Scan for the cell matching the given text and deliver its (x, y) coordinate at center. 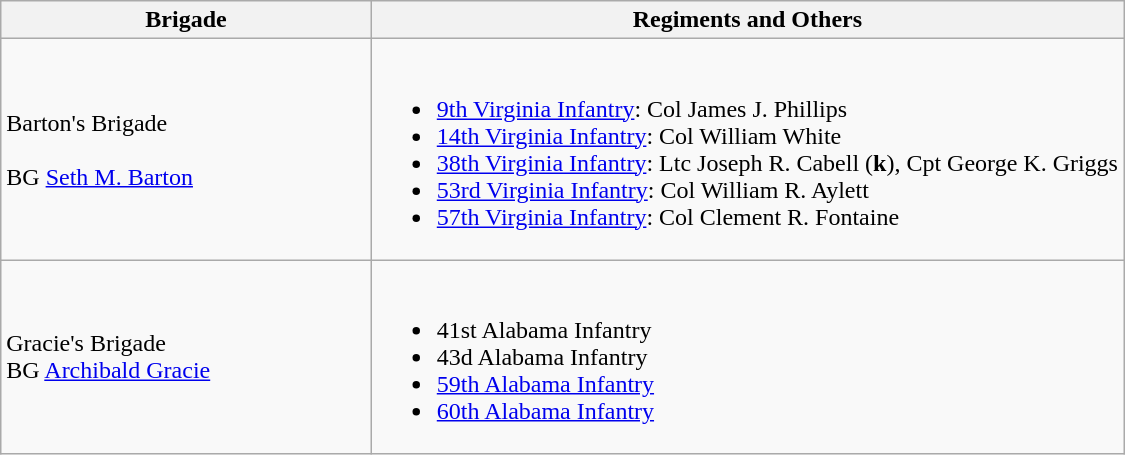
Gracie's Brigade BG Archibald Gracie (186, 357)
Barton's BrigadeBG Seth M. Barton (186, 150)
Regiments and Others (747, 20)
Brigade (186, 20)
41st Alabama Infantry43d Alabama Infantry59th Alabama Infantry60th Alabama Infantry (747, 357)
